Capture the cell that displays the provided text and extract its (X, Y) central coordinate. 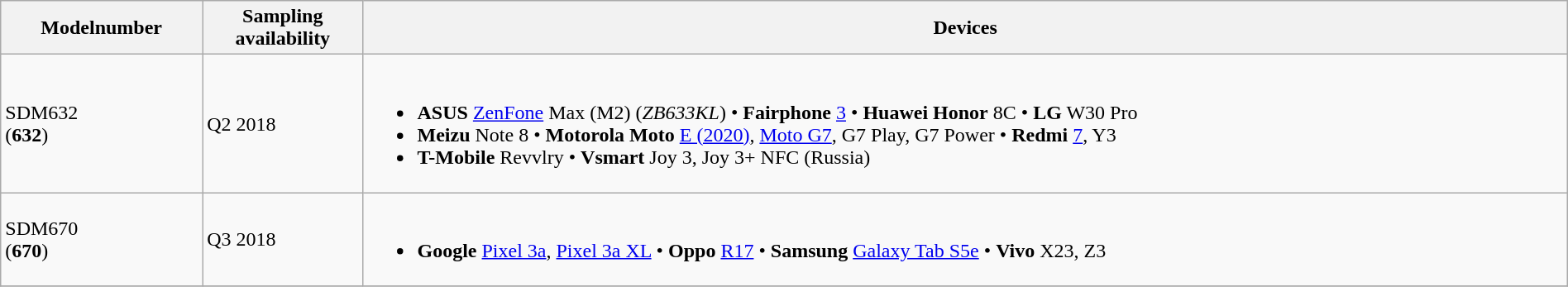
Q2 2018 (283, 124)
SDM632(632) (102, 124)
Modelnumber (102, 28)
Samplingavailability (283, 28)
Google Pixel 3a, Pixel 3a XL • Oppo R17 • Samsung Galaxy Tab S5e • Vivo X23, Z3 (965, 240)
Devices (965, 28)
SDM670(670) (102, 240)
Q3 2018 (283, 240)
